Determine the (x, y) coordinate at the center of the cell enclosing the given text.  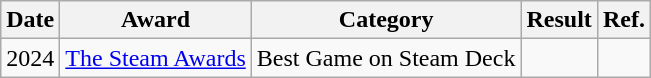
Result (559, 20)
2024 (30, 58)
Award (156, 20)
Date (30, 20)
Category (386, 20)
Ref. (624, 20)
Best Game on Steam Deck (386, 58)
The Steam Awards (156, 58)
